Provide the [X, Y] coordinate of the cell's center where the given text is located.  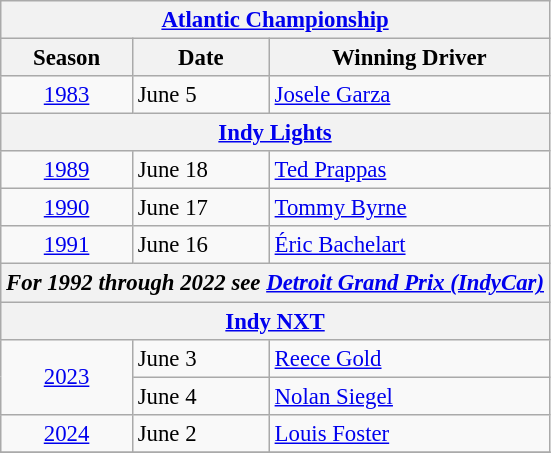
June 18 [200, 170]
June 5 [200, 95]
Éric Bachelart [409, 245]
Reece Gold [409, 358]
June 2 [200, 433]
1989 [67, 170]
June 16 [200, 245]
2023 [67, 376]
Ted Prappas [409, 170]
For 1992 through 2022 see Detroit Grand Prix (IndyCar) [276, 283]
Nolan Siegel [409, 396]
June 4 [200, 396]
Josele Garza [409, 95]
June 17 [200, 208]
1983 [67, 95]
Atlantic Championship [276, 20]
Louis Foster [409, 433]
Winning Driver [409, 58]
2024 [67, 433]
1991 [67, 245]
Date [200, 58]
Indy Lights [276, 133]
Tommy Byrne [409, 208]
1990 [67, 208]
Season [67, 58]
June 3 [200, 358]
Indy NXT [276, 321]
